Determine the [X, Y] coordinate at the center of the cell enclosing the given text.  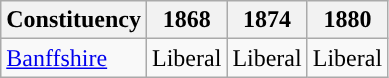
1868 [186, 20]
Constituency [74, 20]
1880 [347, 20]
Banffshire [74, 58]
1874 [267, 20]
